Provide the (x, y) coordinate of the cell's center where the given text is located.  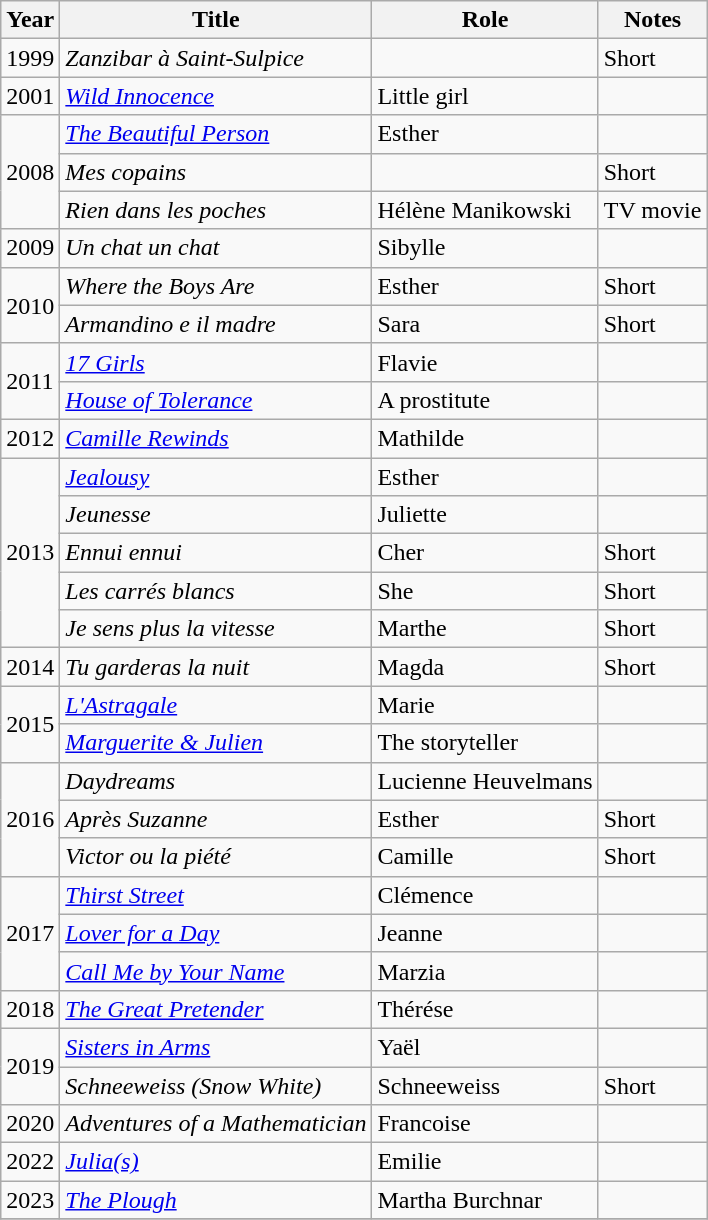
2013 (30, 553)
The storyteller (485, 743)
House of Tolerance (216, 400)
Thirst Street (216, 895)
Victor ou la piété (216, 857)
Adventures of a Mathematician (216, 1124)
Je sens plus la vitesse (216, 629)
Where the Boys Are (216, 286)
Mathilde (485, 438)
Zanzibar à Saint-Sulpice (216, 58)
She (485, 591)
Daydreams (216, 781)
Marie (485, 705)
Emilie (485, 1162)
Sisters in Arms (216, 1047)
Armandino e il madre (216, 324)
Yaël (485, 1047)
A prostitute (485, 400)
Lover for a Day (216, 933)
2016 (30, 819)
2018 (30, 1009)
Clémence (485, 895)
2022 (30, 1162)
Flavie (485, 362)
Camille (485, 857)
2001 (30, 96)
Notes (652, 20)
Marguerite & Julien (216, 743)
Hélène Manikowski (485, 210)
2019 (30, 1066)
L'Astragale (216, 705)
Thérése (485, 1009)
Schneeweiss (485, 1085)
Francoise (485, 1124)
2008 (30, 172)
Ennui ennui (216, 553)
Title (216, 20)
Rien dans les poches (216, 210)
2020 (30, 1124)
2015 (30, 724)
The Great Pretender (216, 1009)
2017 (30, 933)
2014 (30, 667)
Un chat un chat (216, 248)
2023 (30, 1200)
Julia(s) (216, 1162)
2009 (30, 248)
Tu garderas la nuit (216, 667)
Sara (485, 324)
2011 (30, 381)
Jealousy (216, 477)
Camille Rewinds (216, 438)
TV movie (652, 210)
Les carrés blancs (216, 591)
Call Me by Your Name (216, 971)
Juliette (485, 515)
Marthe (485, 629)
1999 (30, 58)
17 Girls (216, 362)
Cher (485, 553)
Sibylle (485, 248)
Schneeweiss (Snow White) (216, 1085)
Wild Innocence (216, 96)
Martha Burchnar (485, 1200)
The Plough (216, 1200)
Magda (485, 667)
Role (485, 20)
Lucienne Heuvelmans (485, 781)
Marzia (485, 971)
The Beautiful Person (216, 134)
Mes copains (216, 172)
Après Suzanne (216, 819)
Little girl (485, 96)
2010 (30, 305)
2012 (30, 438)
Year (30, 20)
Jeanne (485, 933)
Jeunesse (216, 515)
